Identify which cell holds the provided text, then report its (x, y) central coordinate. 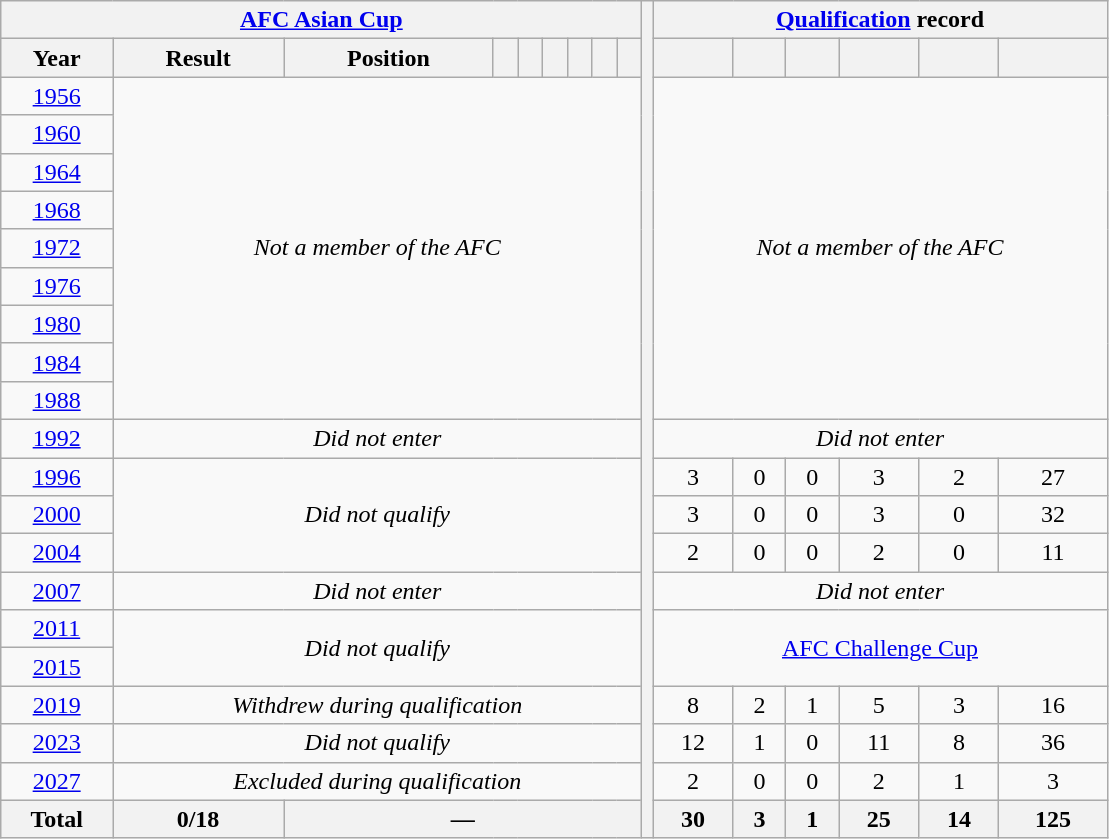
Total (57, 819)
1984 (57, 362)
2007 (57, 591)
0/18 (198, 819)
AFC Challenge Cup (880, 648)
16 (1053, 705)
2015 (57, 667)
32 (1053, 515)
30 (693, 819)
AFC Asian Cup (322, 20)
1964 (57, 172)
Result (198, 58)
2023 (57, 743)
12 (693, 743)
1968 (57, 210)
Excluded during qualification (378, 781)
2019 (57, 705)
— (463, 819)
Position (389, 58)
Withdrew during qualification (378, 705)
14 (959, 819)
1988 (57, 400)
2027 (57, 781)
1960 (57, 134)
2000 (57, 515)
Qualification record (880, 20)
5 (879, 705)
Year (57, 58)
2011 (57, 629)
1976 (57, 286)
125 (1053, 819)
1980 (57, 324)
1996 (57, 477)
25 (879, 819)
1992 (57, 438)
1956 (57, 96)
1972 (57, 248)
2004 (57, 553)
36 (1053, 743)
27 (1053, 477)
